Extract the [x, y] coordinate from the center of the cell holding the provided text.  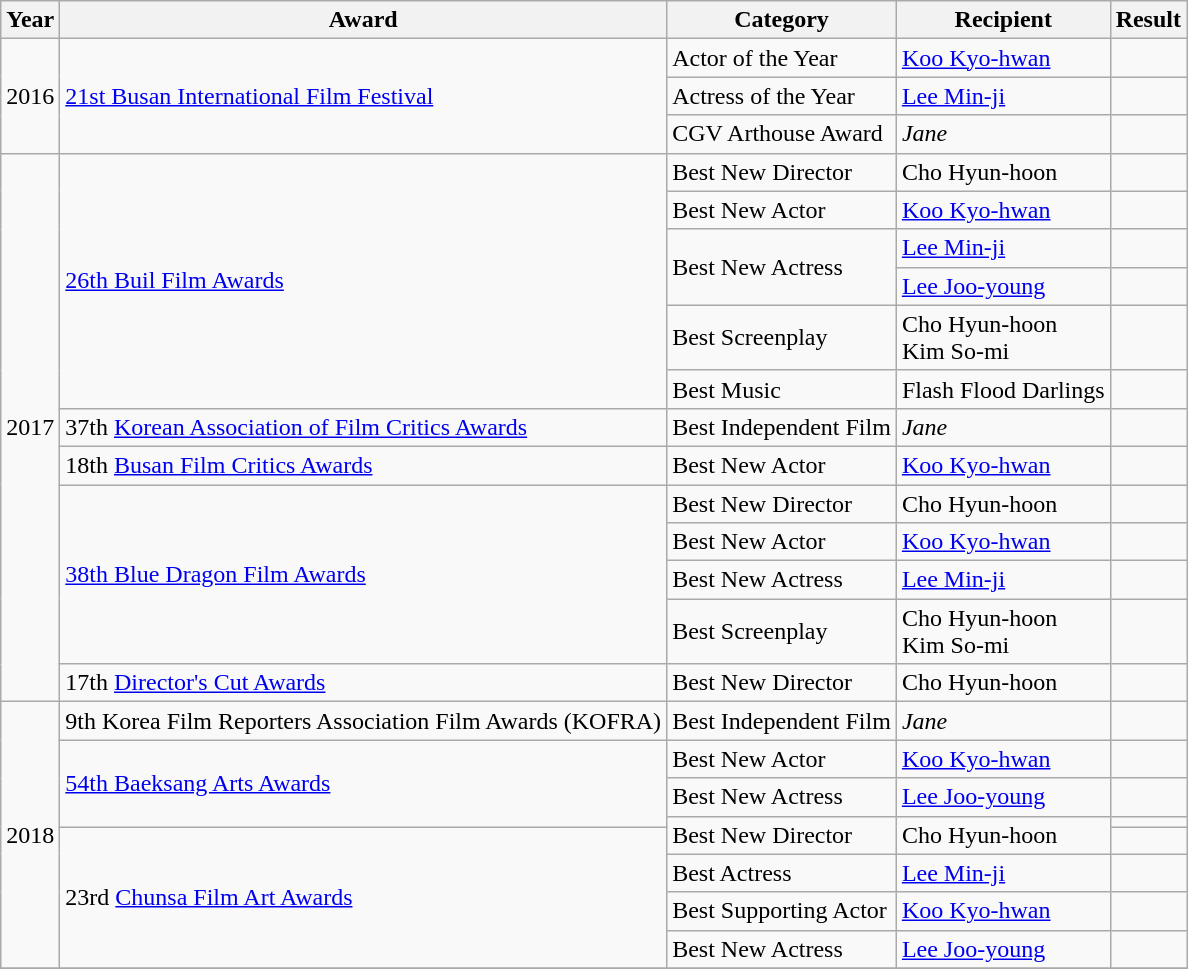
2017 [30, 428]
Award [364, 20]
Actor of the Year [782, 58]
Actress of the Year [782, 96]
9th Korea Film Reporters Association Film Awards (KOFRA) [364, 721]
18th Busan Film Critics Awards [364, 465]
Recipient [1003, 20]
Result [1148, 20]
Flash Flood Darlings [1003, 389]
Best Supporting Actor [782, 911]
Year [30, 20]
2018 [30, 835]
Best Actress [782, 873]
17th Director's Cut Awards [364, 683]
37th Korean Association of Film Critics Awards [364, 427]
2016 [30, 96]
21st Busan International Film Festival [364, 96]
CGV Arthouse Award [782, 134]
Category [782, 20]
23rd Chunsa Film Art Awards [364, 898]
38th Blue Dragon Film Awards [364, 574]
54th Baeksang Arts Awards [364, 784]
Best Music [782, 389]
26th Buil Film Awards [364, 280]
